For the text-containing cell, return its midpoint in [x, y] coordinate format. 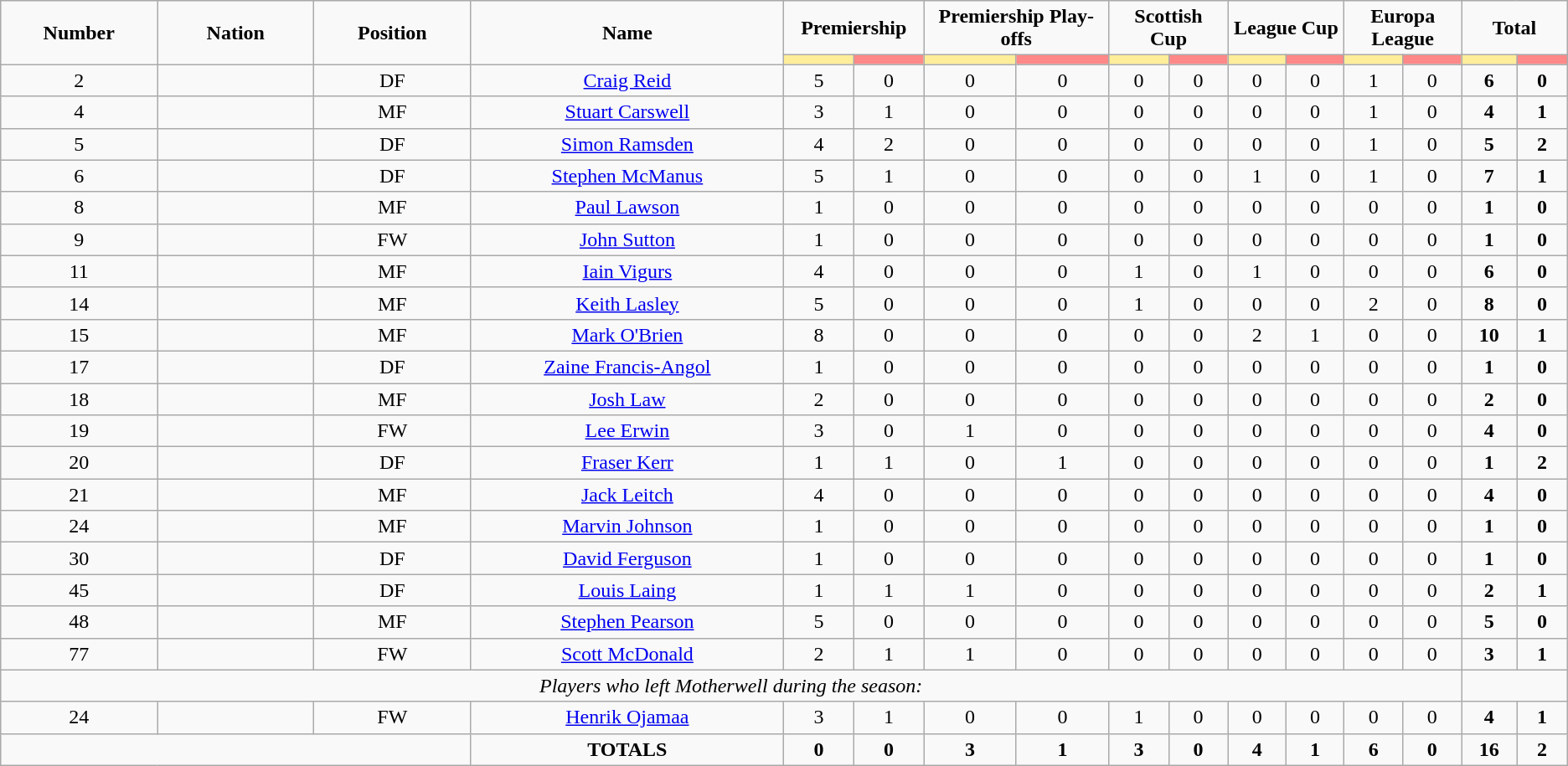
Mark O'Brien [627, 335]
John Sutton [627, 239]
Stephen McManus [627, 176]
17 [79, 367]
Stephen Pearson [627, 622]
TOTALS [627, 749]
48 [79, 622]
Iain Vigurs [627, 271]
30 [79, 558]
Europa League [1403, 28]
Nation [236, 33]
Henrik Ojamaa [627, 717]
Premiership [854, 28]
21 [79, 495]
18 [79, 399]
Fraser Kerr [627, 463]
Jack Leitch [627, 495]
Scott McDonald [627, 654]
Number [79, 33]
Simon Ramsden [627, 144]
Marvin Johnson [627, 527]
Name [627, 33]
16 [1489, 749]
Scottish Cup [1168, 28]
7 [1489, 176]
Position [392, 33]
45 [79, 590]
Premiership Play-offs [1017, 28]
Craig Reid [627, 80]
Josh Law [627, 399]
10 [1489, 335]
15 [79, 335]
David Ferguson [627, 558]
League Cup [1287, 28]
Stuart Carswell [627, 112]
19 [79, 431]
Keith Lasley [627, 303]
Lee Erwin [627, 431]
20 [79, 463]
9 [79, 239]
14 [79, 303]
Zaine Francis-Angol [627, 367]
Paul Lawson [627, 208]
Louis Laing [627, 590]
77 [79, 654]
Total [1514, 28]
Players who left Motherwell during the season: [731, 686]
11 [79, 271]
